Scan for the cell matching the given text and deliver its [x, y] coordinate at center. 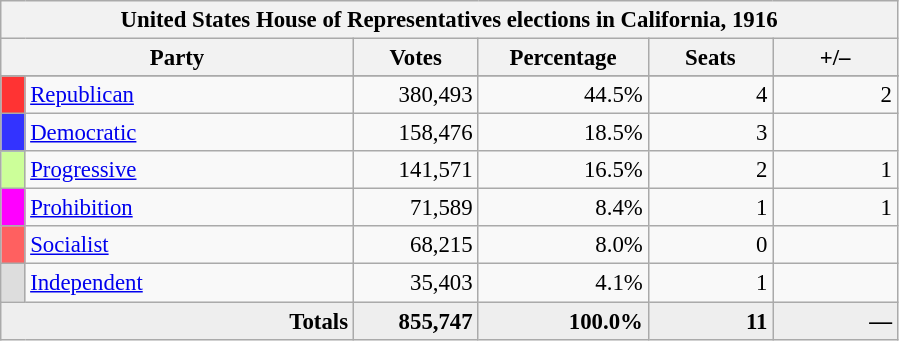
— [836, 321]
United States House of Representatives elections in California, 1916 [450, 20]
35,403 [416, 283]
71,589 [416, 208]
100.0% [563, 321]
11 [710, 321]
855,747 [416, 321]
Prohibition [189, 208]
Party [178, 58]
+/– [836, 58]
141,571 [416, 170]
Progressive [189, 170]
380,493 [416, 95]
4.1% [563, 283]
Republican [189, 95]
8.4% [563, 208]
158,476 [416, 133]
Seats [710, 58]
Totals [178, 321]
8.0% [563, 245]
68,215 [416, 245]
44.5% [563, 95]
Socialist [189, 245]
16.5% [563, 170]
Democratic [189, 133]
Votes [416, 58]
0 [710, 245]
18.5% [563, 133]
Independent [189, 283]
4 [710, 95]
Percentage [563, 58]
3 [710, 133]
